Detect which cell encompasses the target text, then output its [X, Y] center coordinate. 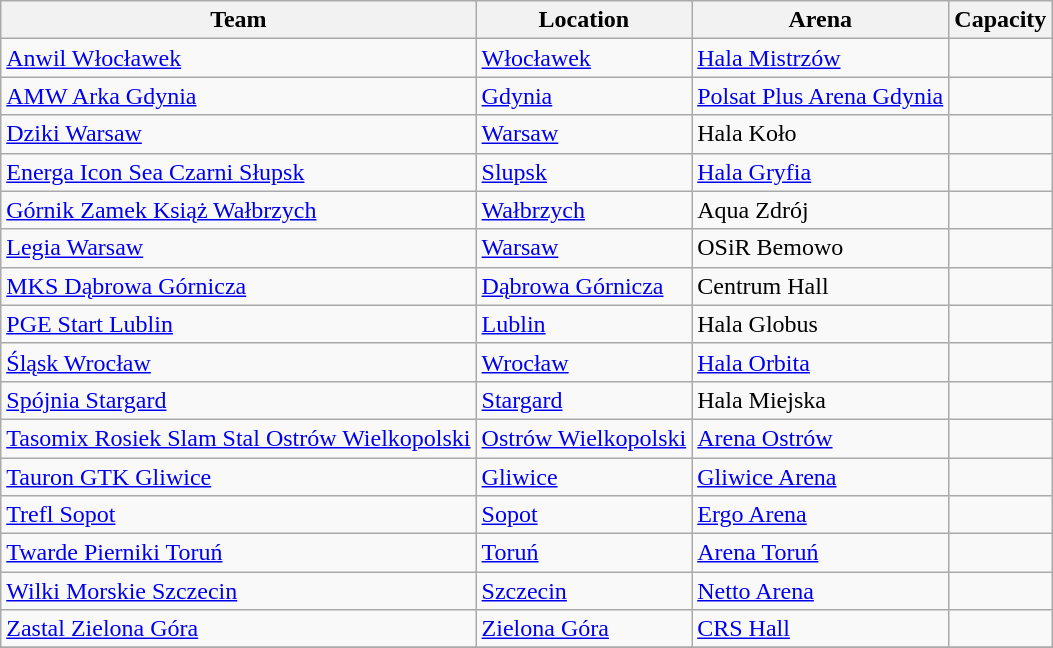
Polsat Plus Arena Gdynia [820, 96]
OSiR Bemowo [820, 248]
MKS Dąbrowa Górnicza [238, 286]
Gliwice Arena [820, 477]
Arena [820, 20]
Sopot [584, 515]
Aqua Zdrój [820, 210]
Wałbrzych [584, 210]
Hala Globus [820, 324]
Capacity [1000, 20]
Netto Arena [820, 591]
Tasomix Rosiek Slam Stal Ostrów Wielkopolski [238, 438]
Zastal Zielona Góra [238, 629]
Ostrów Wielkopolski [584, 438]
Lublin [584, 324]
Arena Ostrów [820, 438]
Anwil Włocławek [238, 58]
Toruń [584, 553]
Hala Mistrzów [820, 58]
Wilki Morskie Szczecin [238, 591]
Hala Gryfia [820, 172]
Hala Koło [820, 134]
Górnik Zamek Książ Wałbrzych [238, 210]
Gliwice [584, 477]
Location [584, 20]
Hala Miejska [820, 400]
Tauron GTK Gliwice [238, 477]
Slupsk [584, 172]
Ergo Arena [820, 515]
Legia Warsaw [238, 248]
Szczecin [584, 591]
Włocławek [584, 58]
Team [238, 20]
Gdynia [584, 96]
Arena Toruń [820, 553]
AMW Arka Gdynia [238, 96]
Spójnia Stargard [238, 400]
Stargard [584, 400]
Zielona Góra [584, 629]
Hala Orbita [820, 362]
Centrum Hall [820, 286]
Śląsk Wrocław [238, 362]
Trefl Sopot [238, 515]
CRS Hall [820, 629]
Dziki Warsaw [238, 134]
Wrocław [584, 362]
Energa Icon Sea Czarni Słupsk [238, 172]
Twarde Pierniki Toruń [238, 553]
Dąbrowa Górnicza [584, 286]
PGE Start Lublin [238, 324]
